Determine the [X, Y] coordinate at the center of the cell enclosing the given text.  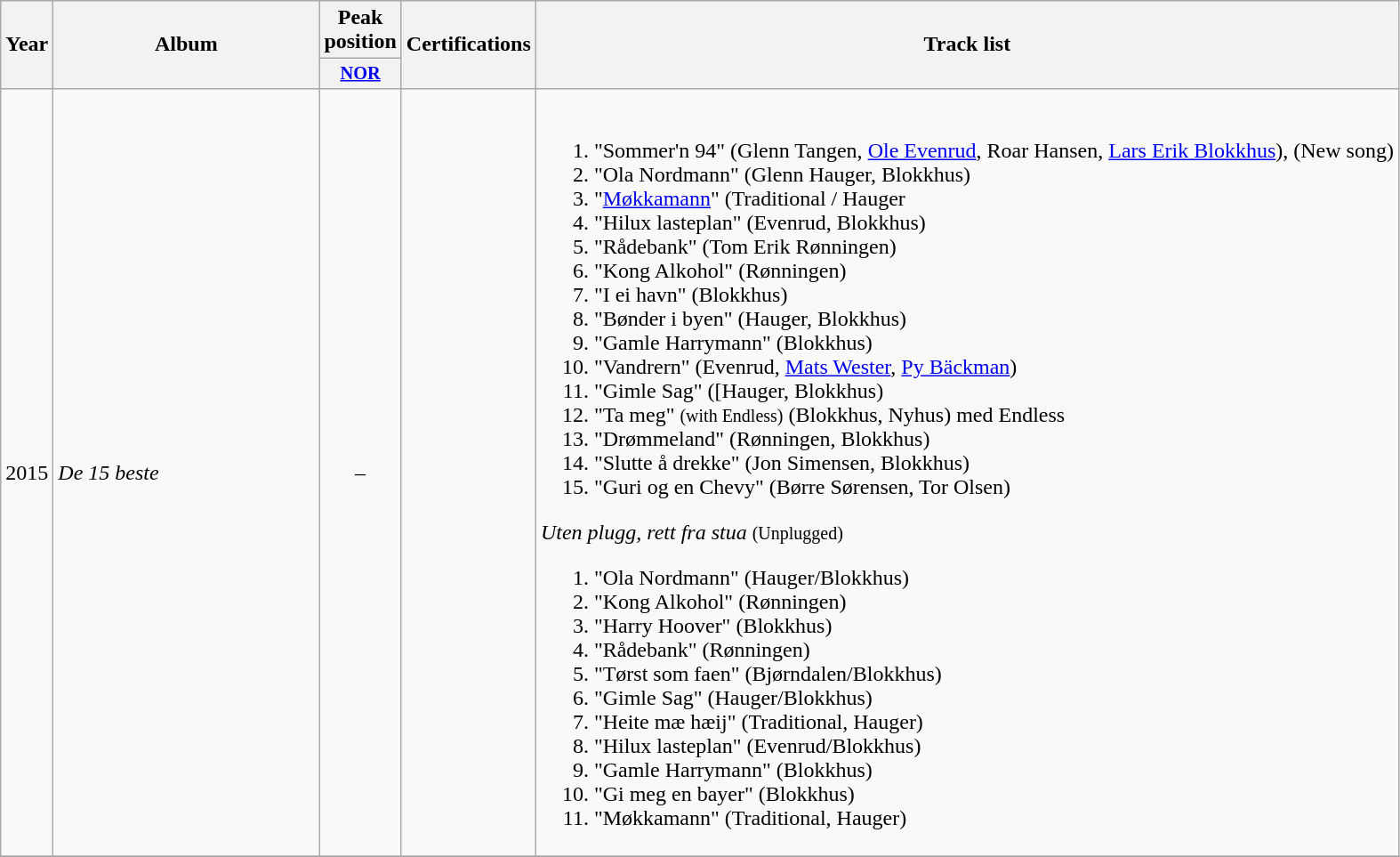
Track list [967, 44]
Peak position [360, 30]
De 15 beste [187, 472]
2015 [27, 472]
Certifications [468, 44]
NOR [360, 74]
– [360, 472]
Year [27, 44]
Album [187, 44]
